Extract the [x, y] coordinate from the center of the cell holding the provided text.  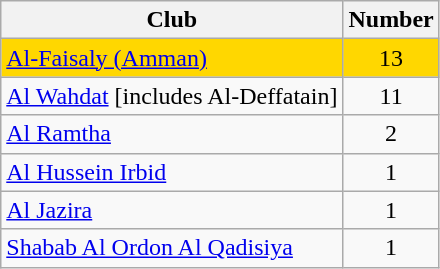
Number [391, 20]
13 [391, 58]
2 [391, 134]
Club [172, 20]
Al Wahdat [includes Al-Deffatain] [172, 96]
11 [391, 96]
Al Jazira [172, 210]
Shabab Al Ordon Al Qadisiya [172, 248]
Al Hussein Irbid [172, 172]
Al Ramtha [172, 134]
Al-Faisaly (Amman) [172, 58]
